Capture the cell that displays the provided text and extract its [X, Y] central coordinate. 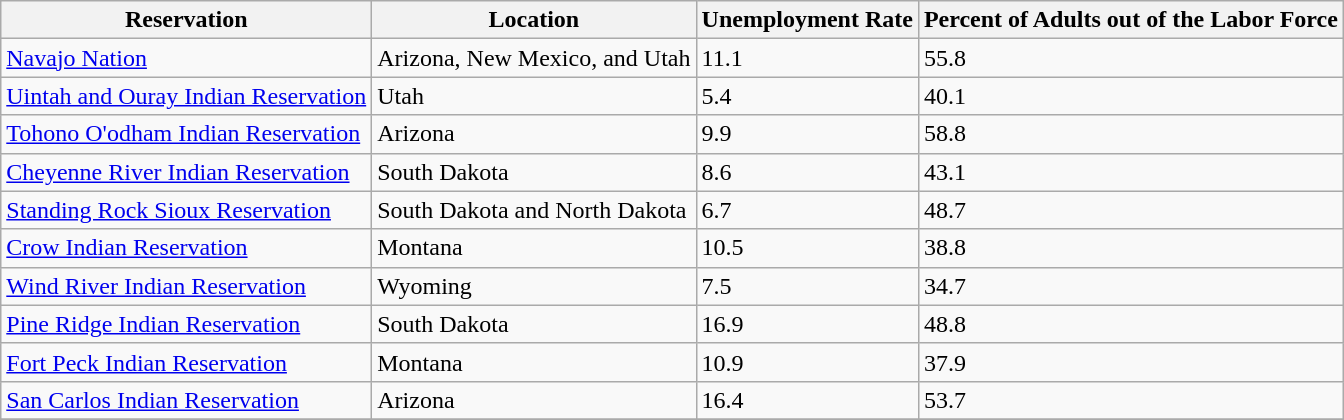
16.4 [807, 400]
Tohono O'odham Indian Reservation [186, 134]
48.7 [1130, 210]
Wind River Indian Reservation [186, 286]
Unemployment Rate [807, 20]
43.1 [1130, 172]
Utah [534, 96]
10.5 [807, 248]
9.9 [807, 134]
38.8 [1130, 248]
Pine Ridge Indian Reservation [186, 324]
6.7 [807, 210]
Arizona, New Mexico, and Utah [534, 58]
40.1 [1130, 96]
Fort Peck Indian Reservation [186, 362]
San Carlos Indian Reservation [186, 400]
5.4 [807, 96]
Wyoming [534, 286]
Standing Rock Sioux Reservation [186, 210]
58.8 [1130, 134]
48.8 [1130, 324]
16.9 [807, 324]
10.9 [807, 362]
Percent of Adults out of the Labor Force [1130, 20]
8.6 [807, 172]
11.1 [807, 58]
Cheyenne River Indian Reservation [186, 172]
34.7 [1130, 286]
53.7 [1130, 400]
South Dakota and North Dakota [534, 210]
55.8 [1130, 58]
37.9 [1130, 362]
Crow Indian Reservation [186, 248]
7.5 [807, 286]
Location [534, 20]
Reservation [186, 20]
Uintah and Ouray Indian Reservation [186, 96]
Navajo Nation [186, 58]
